Identify which cell holds the provided text, then report its [x, y] central coordinate. 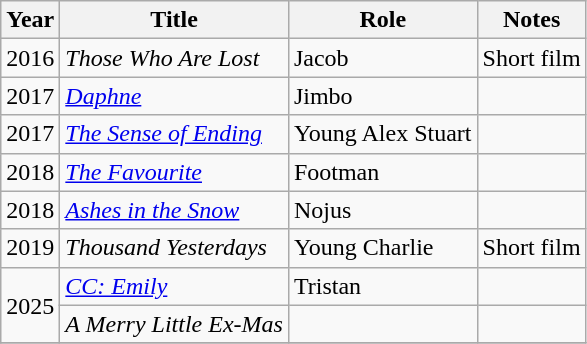
2025 [30, 305]
Footman [382, 172]
Daphne [174, 96]
Year [30, 20]
A Merry Little Ex-Mas [174, 324]
Those Who Are Lost [174, 58]
Young Charlie [382, 248]
Jacob [382, 58]
The Sense of Ending [174, 134]
Tristan [382, 286]
2016 [30, 58]
Thousand Yesterdays [174, 248]
CC: Emily [174, 286]
Role [382, 20]
Ashes in the Snow [174, 210]
Young Alex Stuart [382, 134]
2019 [30, 248]
Notes [532, 20]
The Favourite [174, 172]
Title [174, 20]
Jimbo [382, 96]
Nojus [382, 210]
